For the text-containing cell, return its midpoint in (x, y) coordinate format. 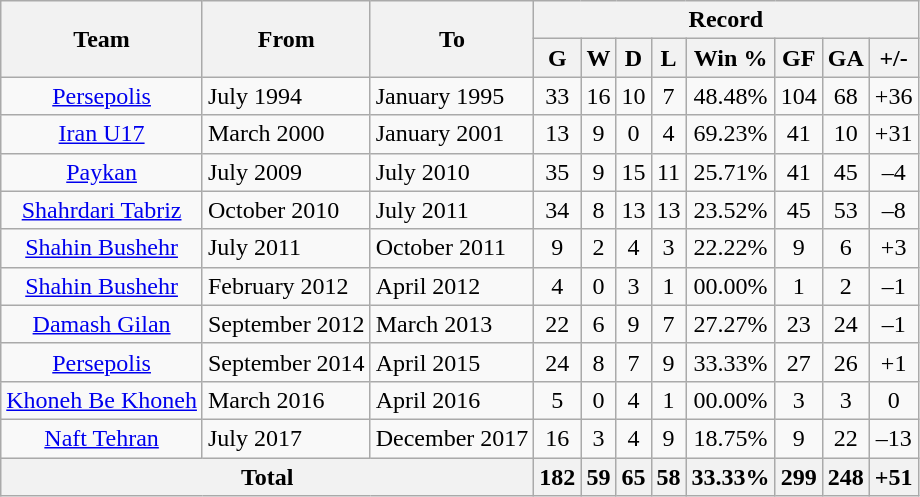
From (286, 39)
Total (268, 477)
GF (798, 58)
Iran U17 (102, 134)
Win % (730, 58)
27 (798, 362)
July 1994 (286, 96)
Record (726, 20)
April 2016 (452, 400)
Team (102, 39)
15 (634, 172)
69.23% (730, 134)
+36 (894, 96)
January 2001 (452, 134)
Khoneh Be Khoneh (102, 400)
25.71% (730, 172)
Naft Tehran (102, 438)
248 (846, 477)
23.52% (730, 210)
27.27% (730, 324)
September 2014 (286, 362)
23 (798, 324)
+1 (894, 362)
22.22% (730, 248)
July 2017 (286, 438)
11 (668, 172)
March 2016 (286, 400)
L (668, 58)
Damash Gilan (102, 324)
–8 (894, 210)
W (598, 58)
April 2012 (452, 286)
104 (798, 96)
33 (558, 96)
58 (668, 477)
December 2017 (452, 438)
26 (846, 362)
59 (598, 477)
65 (634, 477)
Shahrdari Tabriz (102, 210)
March 2013 (452, 324)
5 (558, 400)
–13 (894, 438)
July 2009 (286, 172)
GA (846, 58)
+31 (894, 134)
To (452, 39)
+51 (894, 477)
68 (846, 96)
April 2015 (452, 362)
October 2010 (286, 210)
34 (558, 210)
D (634, 58)
–4 (894, 172)
53 (846, 210)
182 (558, 477)
35 (558, 172)
18.75% (730, 438)
G (558, 58)
March 2000 (286, 134)
October 2011 (452, 248)
July 2010 (452, 172)
+/- (894, 58)
September 2012 (286, 324)
299 (798, 477)
February 2012 (286, 286)
Paykan (102, 172)
January 1995 (452, 96)
+3 (894, 248)
48.48% (730, 96)
